Find where the given text appears and provide that cell's center as (X, Y) coordinate. 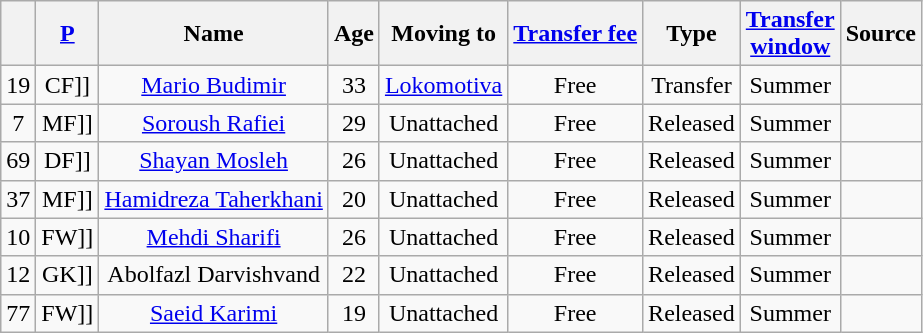
69 (18, 161)
Age (354, 34)
Soroush Rafiei (214, 123)
Name (214, 34)
DF]] (68, 161)
Mehdi Sharifi (214, 237)
77 (18, 313)
Transfer (692, 85)
Source (880, 34)
33 (354, 85)
Shayan Mosleh (214, 161)
CF]] (68, 85)
Mario Budimir (214, 85)
12 (18, 275)
GK]] (68, 275)
Type (692, 34)
10 (18, 237)
Saeid Karimi (214, 313)
29 (354, 123)
20 (354, 199)
Transferwindow (790, 34)
7 (18, 123)
Lokomotiva (443, 85)
P (68, 34)
Transfer fee (576, 34)
37 (18, 199)
Abolfazl Darvishvand (214, 275)
22 (354, 275)
Moving to (443, 34)
Hamidreza Taherkhani (214, 199)
